Extract the (X, Y) coordinate from the center of the cell holding the provided text.  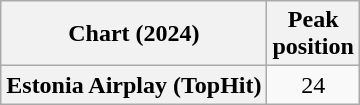
24 (313, 85)
Peakposition (313, 34)
Estonia Airplay (TopHit) (134, 85)
Chart (2024) (134, 34)
